Output the (x, y) coordinate of the center of the cell containing the given text.  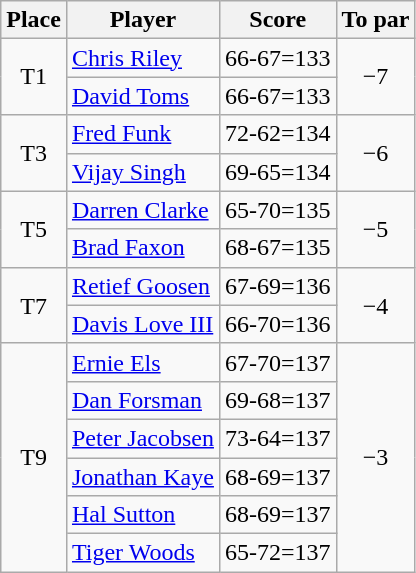
T7 (34, 305)
69-65=134 (278, 172)
65-72=137 (278, 553)
Jonathan Kaye (142, 477)
Brad Faxon (142, 248)
68-67=135 (278, 248)
T3 (34, 153)
Player (142, 20)
Retief Goosen (142, 286)
69-68=137 (278, 400)
Score (278, 20)
−3 (376, 457)
Chris Riley (142, 58)
Fred Funk (142, 134)
Place (34, 20)
Vijay Singh (142, 172)
T9 (34, 457)
−5 (376, 229)
67-70=137 (278, 362)
To par (376, 20)
Darren Clarke (142, 210)
72-62=134 (278, 134)
−7 (376, 77)
T1 (34, 77)
65-70=135 (278, 210)
Tiger Woods (142, 553)
Peter Jacobsen (142, 438)
−6 (376, 153)
67-69=136 (278, 286)
David Toms (142, 96)
T5 (34, 229)
−4 (376, 305)
Davis Love III (142, 324)
Dan Forsman (142, 400)
Ernie Els (142, 362)
66-70=136 (278, 324)
73-64=137 (278, 438)
Hal Sutton (142, 515)
